Search for the cell housing the specified text and yield its (X, Y) center coordinate. 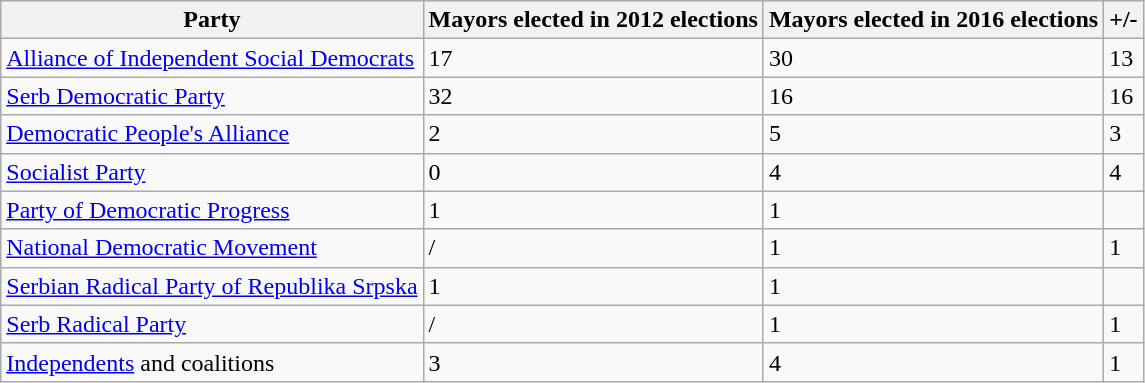
Mayors elected in 2012 elections (593, 20)
32 (593, 96)
Socialist Party (212, 172)
5 (933, 134)
Serb Radical Party (212, 324)
13 (1124, 58)
0 (593, 172)
17 (593, 58)
Mayors elected in 2016 elections (933, 20)
Democratic People's Alliance (212, 134)
Serbian Radical Party of Republika Srpska (212, 286)
+/- (1124, 20)
2 (593, 134)
30 (933, 58)
Alliance of Independent Social Democrats (212, 58)
Independents and coalitions (212, 362)
Serb Democratic Party (212, 96)
National Democratic Movement (212, 248)
Party (212, 20)
Party of Democratic Progress (212, 210)
